Return (X, Y) of the center of cell containing provided text 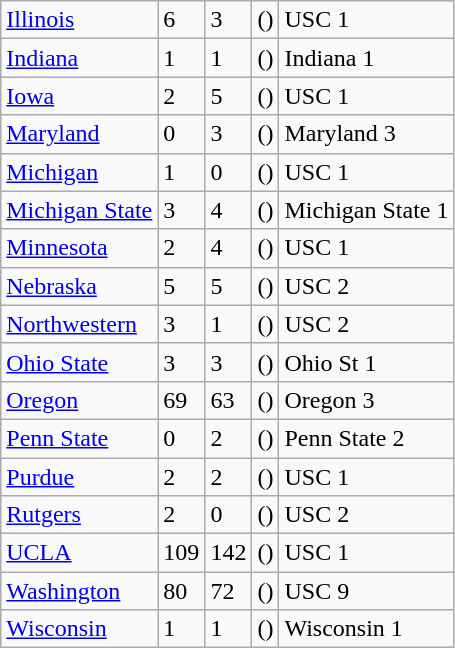
Rutgers (80, 515)
Maryland (80, 134)
Purdue (80, 477)
Oregon (80, 400)
142 (228, 553)
Penn State (80, 438)
63 (228, 400)
80 (182, 591)
UCLA (80, 553)
Indiana (80, 58)
Ohio St 1 (366, 362)
Michigan State (80, 210)
69 (182, 400)
USC 9 (366, 591)
Nebraska (80, 286)
Michigan State 1 (366, 210)
Maryland 3 (366, 134)
Oregon 3 (366, 400)
109 (182, 553)
Michigan (80, 172)
6 (182, 20)
Iowa (80, 96)
Minnesota (80, 248)
Ohio State (80, 362)
72 (228, 591)
Northwestern (80, 324)
Illinois (80, 20)
Indiana 1 (366, 58)
Penn State 2 (366, 438)
Wisconsin 1 (366, 629)
Washington (80, 591)
Wisconsin (80, 629)
